Find where the given text appears and provide that cell's center as [x, y] coordinate. 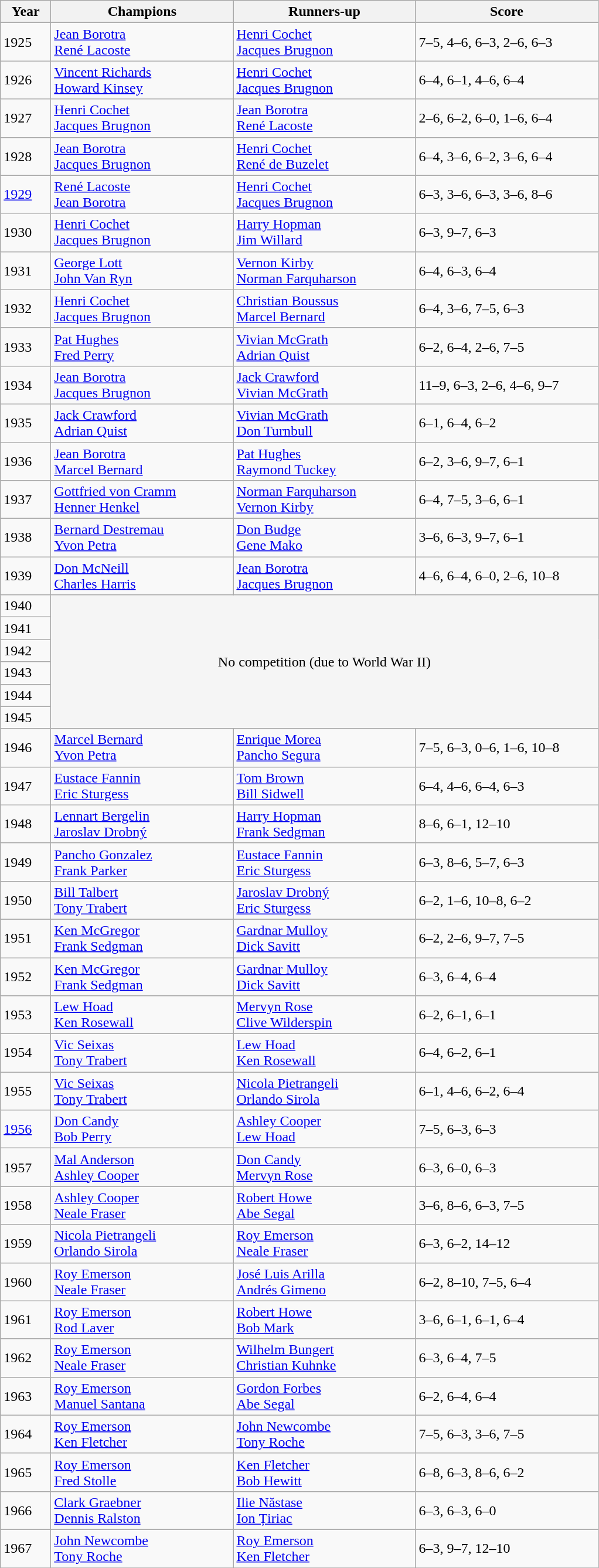
Robert Howe Bob Mark [325, 1320]
Norman Farquharson Vernon Kirby [325, 499]
Jean Borotra Marcel Bernard [142, 461]
Christian Boussus Marcel Bernard [325, 308]
1953 [26, 1015]
Mal Anderson Ashley Cooper [142, 1168]
6–3, 8–6, 5–7, 6–3 [506, 862]
6–2, 6–1, 6–1 [506, 1015]
1942 [26, 651]
1930 [26, 232]
1966 [26, 1510]
No competition (due to World War II) [325, 662]
1943 [26, 673]
6–3, 9–7, 12–10 [506, 1549]
Ashley Cooper Lew Hoad [325, 1129]
Clark Graebner Dennis Ralston [142, 1510]
George Lott John Van Ryn [142, 271]
Roy Emerson Manuel Santana [142, 1396]
Gottfried von Cramm Henner Henkel [142, 499]
Pat Hughes Raymond Tuckey [325, 461]
1935 [26, 423]
1947 [26, 785]
1925 [26, 42]
Vivian McGrath Adrian Quist [325, 347]
1931 [26, 271]
1952 [26, 977]
Vernon Kirby Norman Farquharson [325, 271]
6–3, 9–7, 6–3 [506, 232]
Jaroslav Drobný Eric Sturgess [325, 900]
6–1, 4–6, 6–2, 6–4 [506, 1091]
1928 [26, 156]
6–4, 4–6, 6–4, 6–3 [506, 785]
Vincent Richards Howard Kinsey [142, 80]
Harry Hopman Frank Sedgman [325, 824]
Ilie Năstase Ion Țiriac [325, 1510]
6–3, 6–0, 6–3 [506, 1168]
Mervyn Rose Clive Wilderspin [325, 1015]
1941 [26, 628]
6–3, 6–4, 7–5 [506, 1358]
1939 [26, 576]
7–5, 6–3, 6–3 [506, 1129]
Vivian McGrath Don Turnbull [325, 423]
1960 [26, 1281]
8–6, 6–1, 12–10 [506, 824]
6–4, 6–3, 6–4 [506, 271]
7–5, 6–3, 0–6, 1–6, 10–8 [506, 748]
6–4, 6–2, 6–1 [506, 1053]
1927 [26, 118]
Gordon Forbes Abe Segal [325, 1396]
6–2, 6–4, 2–6, 7–5 [506, 347]
Harry Hopman Jim Willard [325, 232]
1956 [26, 1129]
6–3, 6–4, 6–4 [506, 977]
1951 [26, 938]
1961 [26, 1320]
1955 [26, 1091]
6–2, 6–4, 6–4 [506, 1396]
1945 [26, 717]
1929 [26, 195]
6–4, 7–5, 3–6, 6–1 [506, 499]
6–3, 6–3, 6–0 [506, 1510]
1964 [26, 1434]
1950 [26, 900]
Roy Emerson Rod Laver [142, 1320]
Jack Crawford Vivian McGrath [325, 385]
Don Candy Bob Perry [142, 1129]
1965 [26, 1472]
6–4, 6–1, 4–6, 6–4 [506, 80]
6–2, 2–6, 9–7, 7–5 [506, 938]
6–4, 3–6, 6–2, 3–6, 6–4 [506, 156]
2–6, 6–2, 6–0, 1–6, 6–4 [506, 118]
Lennart Bergelin Jaroslav Drobný [142, 824]
René Lacoste Jean Borotra [142, 195]
1938 [26, 538]
6–8, 6–3, 8–6, 6–2 [506, 1472]
Henri Cochet René de Buzelet [325, 156]
1926 [26, 80]
Pat Hughes Fred Perry [142, 347]
1933 [26, 347]
Don McNeill Charles Harris [142, 576]
7–5, 4–6, 6–3, 2–6, 6–3 [506, 42]
Roy Emerson Fred Stolle [142, 1472]
1959 [26, 1244]
6–3, 3–6, 6–3, 3–6, 8–6 [506, 195]
Marcel Bernard Yvon Petra [142, 748]
1932 [26, 308]
Runners-up [325, 12]
1958 [26, 1205]
Jack Crawford Adrian Quist [142, 423]
1940 [26, 606]
6–2, 3–6, 9–7, 6–1 [506, 461]
6–3, 6–2, 14–12 [506, 1244]
6–4, 3–6, 7–5, 6–3 [506, 308]
Wilhelm Bungert Christian Kuhnke [325, 1358]
1962 [26, 1358]
1948 [26, 824]
1944 [26, 695]
Ken Fletcher Bob Hewitt [325, 1472]
1937 [26, 499]
1949 [26, 862]
6–2, 1–6, 10–8, 6–2 [506, 900]
Bernard Destremau Yvon Petra [142, 538]
José Luis Arilla Andrés Gimeno [325, 1281]
Don Candy Mervyn Rose [325, 1168]
1946 [26, 748]
1963 [26, 1396]
Score [506, 12]
Pancho Gonzalez Frank Parker [142, 862]
Bill Talbert Tony Trabert [142, 900]
1936 [26, 461]
3–6, 8–6, 6–3, 7–5 [506, 1205]
1967 [26, 1549]
Enrique Morea Pancho Segura [325, 748]
Year [26, 12]
Ashley Cooper Neale Fraser [142, 1205]
3–6, 6–3, 9–7, 6–1 [506, 538]
Tom Brown Bill Sidwell [325, 785]
1954 [26, 1053]
Robert Howe Abe Segal [325, 1205]
Champions [142, 12]
4–6, 6–4, 6–0, 2–6, 10–8 [506, 576]
11–9, 6–3, 2–6, 4–6, 9–7 [506, 385]
3–6, 6–1, 6–1, 6–4 [506, 1320]
1934 [26, 385]
6–1, 6–4, 6–2 [506, 423]
1957 [26, 1168]
Don Budge Gene Mako [325, 538]
7–5, 6–3, 3–6, 7–5 [506, 1434]
6–2, 8–10, 7–5, 6–4 [506, 1281]
